Return (x, y) of the center of cell containing provided text 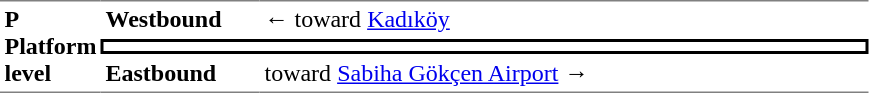
← toward Kadıköy (564, 20)
Eastbound (180, 74)
PPlatform level (50, 46)
toward Sabiha Gökçen Airport → (564, 74)
Westbound (180, 20)
